Identify which cell holds the provided text, then report its [X, Y] central coordinate. 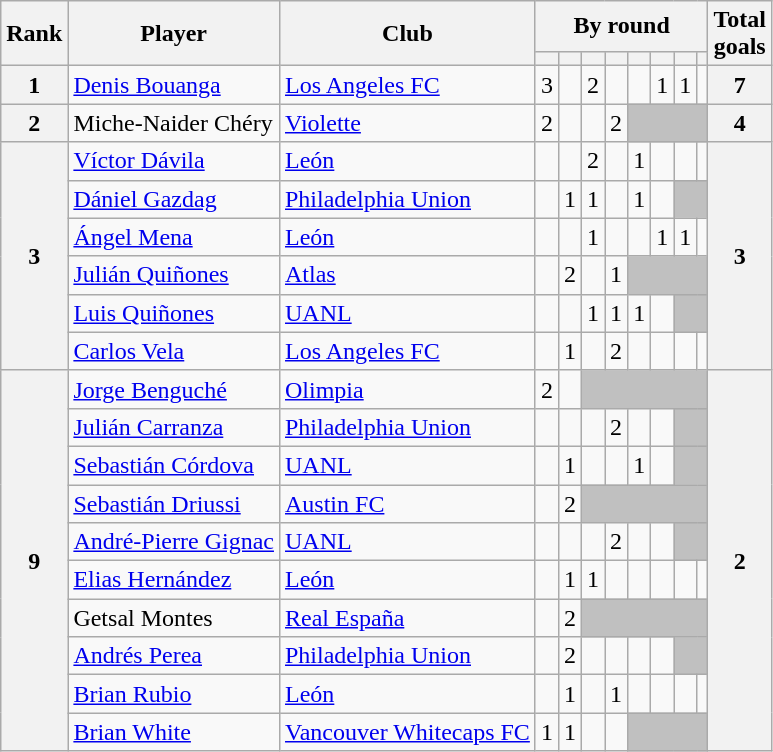
Atlas [407, 275]
9 [34, 560]
Elias Hernández [174, 580]
André-Pierre Gignac [174, 542]
Julián Quiñones [174, 275]
By round [621, 26]
Olimpia [407, 389]
Real España [407, 618]
Brian White [174, 732]
Getsal Montes [174, 618]
Andrés Perea [174, 656]
Carlos Vela [174, 351]
Austin FC [407, 503]
Violette [407, 123]
Sebastián Driussi [174, 503]
Dániel Gazdag [174, 199]
Vancouver Whitecaps FC [407, 732]
Julián Carranza [174, 427]
Ángel Mena [174, 237]
Rank [34, 34]
Denis Bouanga [174, 85]
Luis Quiñones [174, 313]
Totalgoals [740, 34]
Sebastián Córdova [174, 465]
Víctor Dávila [174, 161]
Player [174, 34]
Brian Rubio [174, 694]
Miche-Naider Chéry [174, 123]
4 [740, 123]
7 [740, 85]
Jorge Benguché [174, 389]
Club [407, 34]
